Determine the (x, y) coordinate at the center of the cell enclosing the given text.  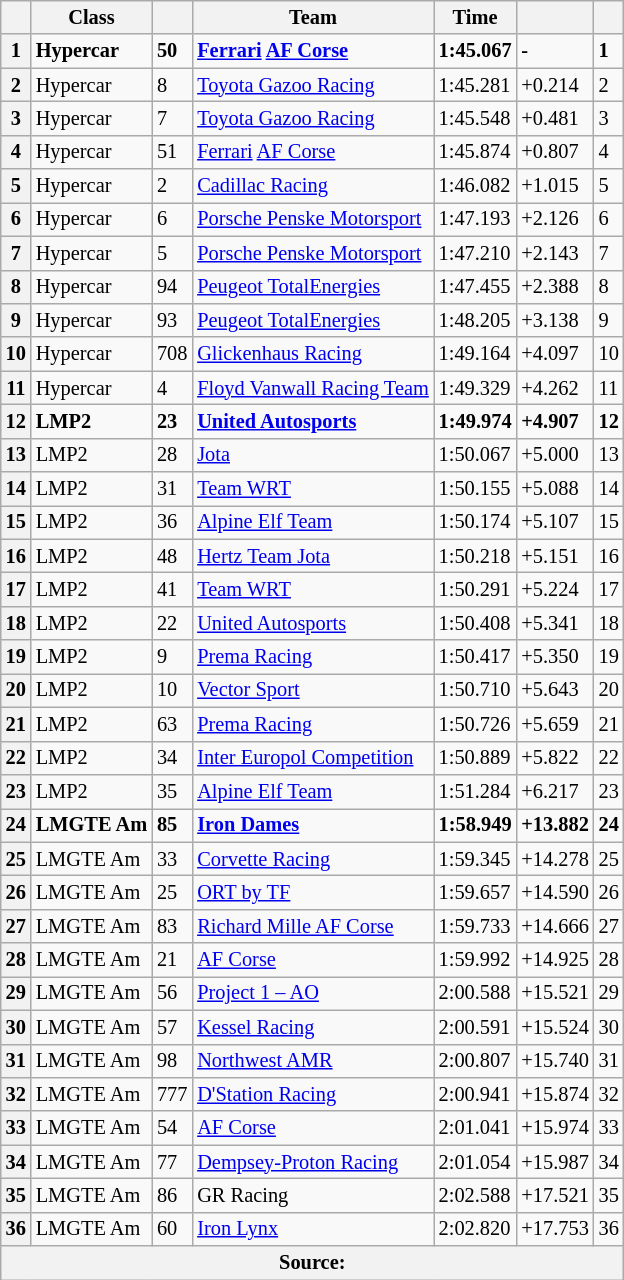
Kessel Racing (312, 1027)
1:59.657 (476, 892)
1:50.726 (476, 724)
1:47.193 (476, 219)
+15.740 (554, 1061)
Dempsey-Proton Racing (312, 1162)
1:48.205 (476, 320)
93 (172, 320)
+15.874 (554, 1094)
+15.987 (554, 1162)
+0.214 (554, 85)
+5.000 (554, 455)
+0.807 (554, 152)
1:47.210 (476, 253)
+0.481 (554, 118)
2:00.807 (476, 1061)
+5.822 (554, 758)
2:02.820 (476, 1229)
85 (172, 825)
2:02.588 (476, 1195)
+15.524 (554, 1027)
+5.224 (554, 589)
Richard Mille AF Corse (312, 926)
+5.151 (554, 556)
2:01.041 (476, 1128)
56 (172, 993)
1:49.164 (476, 354)
2:00.588 (476, 993)
1:45.548 (476, 118)
777 (172, 1094)
Project 1 – AO (312, 993)
Northwest AMR (312, 1061)
- (554, 51)
+5.350 (554, 657)
Source: (312, 1263)
+5.659 (554, 724)
+3.138 (554, 320)
1:50.218 (476, 556)
GR Racing (312, 1195)
41 (172, 589)
Jota (312, 455)
2:01.054 (476, 1162)
1:50.710 (476, 690)
+4.907 (554, 421)
+6.217 (554, 791)
1:50.155 (476, 489)
Inter Europol Competition (312, 758)
57 (172, 1027)
1:45.874 (476, 152)
1:59.992 (476, 960)
60 (172, 1229)
51 (172, 152)
+4.097 (554, 354)
D'Station Racing (312, 1094)
1:59.345 (476, 859)
ORT by TF (312, 892)
1:50.889 (476, 758)
1:59.733 (476, 926)
Hertz Team Jota (312, 556)
+17.753 (554, 1229)
Cadillac Racing (312, 186)
Team (312, 17)
Glickenhaus Racing (312, 354)
Floyd Vanwall Racing Team (312, 388)
+15.974 (554, 1128)
+5.341 (554, 623)
1:50.417 (476, 657)
+1.015 (554, 186)
+14.590 (554, 892)
2:00.591 (476, 1027)
1:50.174 (476, 522)
1:50.408 (476, 623)
Iron Dames (312, 825)
1:45.067 (476, 51)
+2.126 (554, 219)
+14.278 (554, 859)
+14.925 (554, 960)
+5.088 (554, 489)
Class (92, 17)
1:46.082 (476, 186)
+13.882 (554, 825)
1:50.067 (476, 455)
1:50.291 (476, 589)
63 (172, 724)
+15.521 (554, 993)
54 (172, 1128)
98 (172, 1061)
+5.107 (554, 522)
+2.388 (554, 287)
94 (172, 287)
1:58.949 (476, 825)
708 (172, 354)
+5.643 (554, 690)
+2.143 (554, 253)
1:49.329 (476, 388)
83 (172, 926)
50 (172, 51)
1:47.455 (476, 287)
Time (476, 17)
Iron Lynx (312, 1229)
2:00.941 (476, 1094)
+14.666 (554, 926)
86 (172, 1195)
77 (172, 1162)
1:49.974 (476, 421)
1:51.284 (476, 791)
48 (172, 556)
+17.521 (554, 1195)
+4.262 (554, 388)
Vector Sport (312, 690)
1:45.281 (476, 85)
Corvette Racing (312, 859)
